Search for the cell housing the specified text and yield its (x, y) center coordinate. 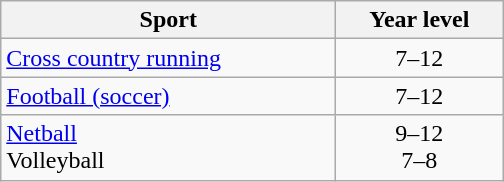
Football (soccer) (168, 96)
Cross country running (168, 58)
9–12 7–8 (420, 148)
Sport (168, 20)
Netball Volleyball (168, 148)
Year level (420, 20)
